Find where the given text appears and provide that cell's center as (x, y) coordinate. 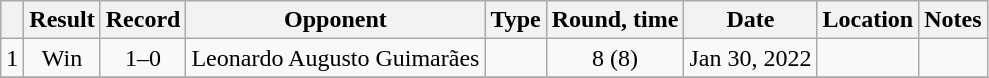
1–0 (143, 58)
Date (750, 20)
Win (62, 58)
Result (62, 20)
Opponent (336, 20)
Type (516, 20)
Jan 30, 2022 (750, 58)
8 (8) (615, 58)
Notes (953, 20)
Leonardo Augusto Guimarães (336, 58)
Location (868, 20)
Record (143, 20)
Round, time (615, 20)
1 (12, 58)
